Determine the (X, Y) coordinate at the center of the cell enclosing the given text.  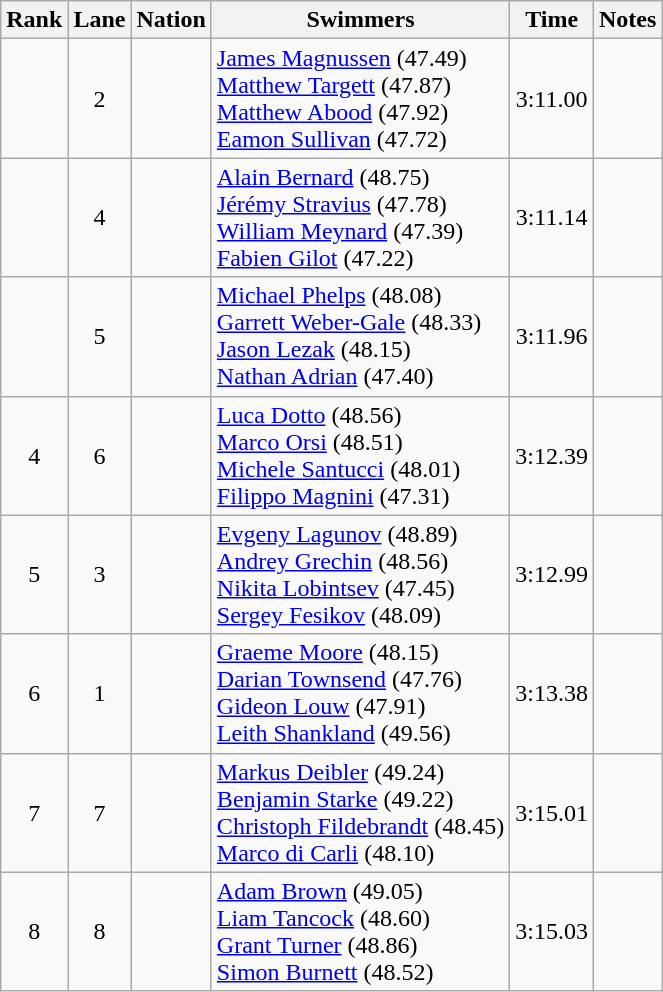
Lane (100, 20)
Evgeny Lagunov (48.89)Andrey Grechin (48.56)Nikita Lobintsev (47.45)Sergey Fesikov (48.09) (360, 574)
Notes (627, 20)
Adam Brown (49.05)Liam Tancock (48.60)Grant Turner (48.86)Simon Burnett (48.52) (360, 932)
3:15.01 (552, 812)
3:11.00 (552, 98)
James Magnussen (47.49)Matthew Targett (47.87)Matthew Abood (47.92)Eamon Sullivan (47.72) (360, 98)
Alain Bernard (48.75)Jérémy Stravius (47.78)William Meynard (47.39)Fabien Gilot (47.22) (360, 218)
Time (552, 20)
3:13.38 (552, 694)
3:15.03 (552, 932)
Graeme Moore (48.15)Darian Townsend (47.76)Gideon Louw (47.91)Leith Shankland (49.56) (360, 694)
1 (100, 694)
3:12.99 (552, 574)
Markus Deibler (49.24)Benjamin Starke (49.22)Christoph Fildebrandt (48.45)Marco di Carli (48.10) (360, 812)
3 (100, 574)
Nation (171, 20)
2 (100, 98)
Swimmers (360, 20)
Rank (34, 20)
3:11.96 (552, 336)
3:12.39 (552, 456)
3:11.14 (552, 218)
Michael Phelps (48.08)Garrett Weber-Gale (48.33)Jason Lezak (48.15)Nathan Adrian (47.40) (360, 336)
Luca Dotto (48.56)Marco Orsi (48.51)Michele Santucci (48.01)Filippo Magnini (47.31) (360, 456)
